Provide the (x, y) coordinate of the cell's center where the given text is located.  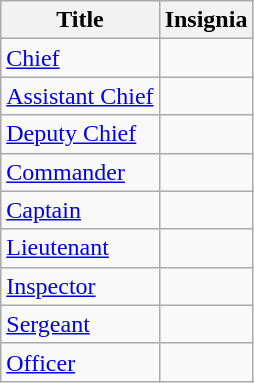
Commander (80, 172)
Lieutenant (80, 248)
Title (80, 20)
Officer (80, 362)
Captain (80, 210)
Sergeant (80, 324)
Assistant Chief (80, 96)
Insignia (206, 20)
Inspector (80, 286)
Chief (80, 58)
Deputy Chief (80, 134)
